Pinpoint the cell where the given text exists, returning its (x, y) midpoint coordinate. 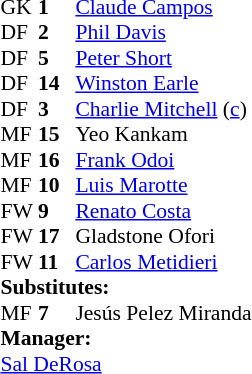
Carlos Metidieri (163, 262)
3 (57, 109)
10 (57, 185)
Gladstone Ofori (163, 237)
16 (57, 160)
Luis Marotte (163, 185)
9 (57, 211)
Jesús Pelez Miranda (163, 313)
14 (57, 83)
2 (57, 33)
Phil Davis (163, 33)
Yeo Kankam (163, 135)
Manager: (126, 339)
Charlie Mitchell (c) (163, 109)
7 (57, 313)
11 (57, 262)
Winston Earle (163, 83)
5 (57, 58)
17 (57, 237)
Peter Short (163, 58)
Substitutes: (126, 287)
Renato Costa (163, 211)
Frank Odoi (163, 160)
15 (57, 135)
